For the text-containing cell, return its midpoint in [x, y] coordinate format. 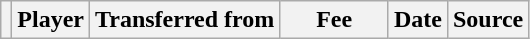
Source [488, 20]
Fee [334, 20]
Transferred from [185, 20]
Date [418, 20]
Player [51, 20]
